Locate the cell with the specified text and output its [x, y] center coordinate. 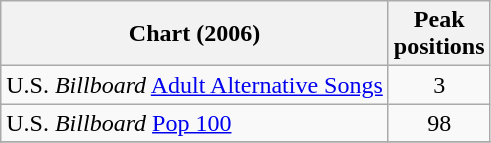
98 [439, 123]
3 [439, 85]
Chart (2006) [195, 34]
Peakpositions [439, 34]
U.S. Billboard Adult Alternative Songs [195, 85]
U.S. Billboard Pop 100 [195, 123]
